For the text-containing cell, return its midpoint in [x, y] coordinate format. 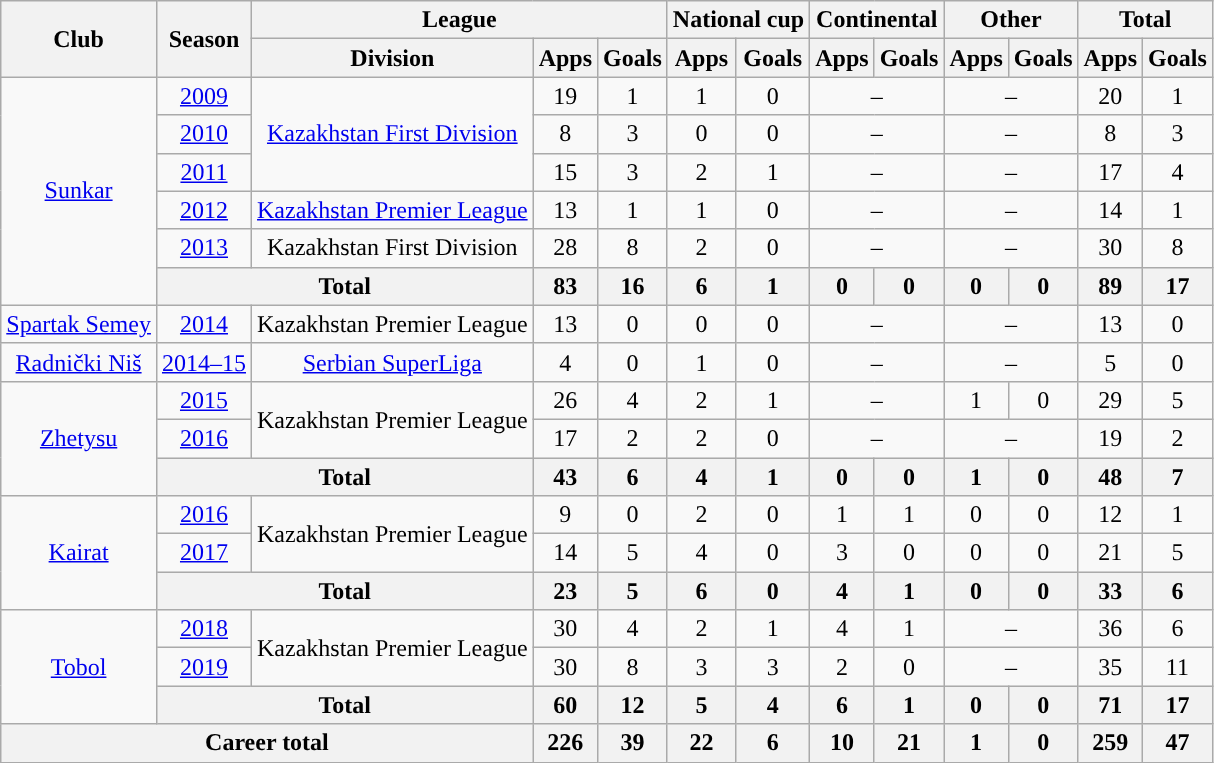
Spartak Semey [79, 324]
Serbian SuperLiga [393, 362]
33 [1110, 591]
Sunkar [79, 191]
2012 [204, 210]
Kairat [79, 553]
2009 [204, 96]
2017 [204, 553]
2010 [204, 134]
16 [633, 286]
2014–15 [204, 362]
71 [1110, 705]
89 [1110, 286]
2019 [204, 667]
Other [1011, 20]
2013 [204, 248]
29 [1110, 400]
Tobol [79, 667]
83 [565, 286]
National cup [738, 20]
226 [565, 743]
23 [565, 591]
28 [565, 248]
10 [842, 743]
League [460, 20]
11 [1178, 667]
39 [633, 743]
43 [565, 477]
Season [204, 39]
35 [1110, 667]
2014 [204, 324]
15 [565, 172]
Division [393, 58]
Zhetysu [79, 438]
Continental [877, 20]
Club [79, 39]
Career total [267, 743]
22 [701, 743]
Radnički Niš [79, 362]
48 [1110, 477]
47 [1178, 743]
26 [565, 400]
2011 [204, 172]
36 [1110, 629]
2015 [204, 400]
7 [1178, 477]
9 [565, 515]
2018 [204, 629]
60 [565, 705]
20 [1110, 96]
259 [1110, 743]
